Search for the cell housing the specified text and yield its (X, Y) center coordinate. 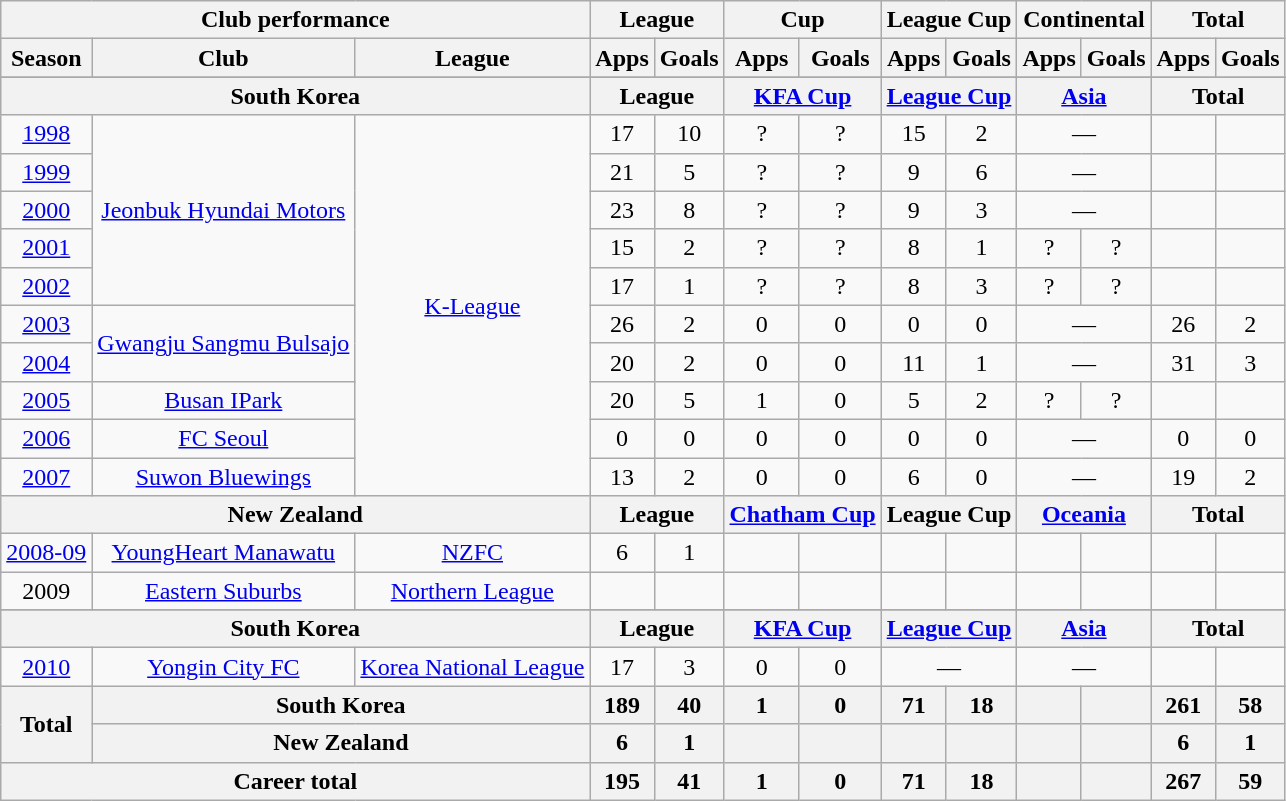
Gwangju Sangmu Bulsajo (224, 343)
Eastern Suburbs (224, 591)
Suwon Bluewings (224, 477)
2008-09 (46, 553)
21 (622, 172)
Career total (296, 781)
Continental (1084, 20)
Club (224, 58)
23 (622, 210)
2009 (46, 591)
1999 (46, 172)
Chatham Cup (802, 515)
Busan IPark (224, 400)
2010 (46, 667)
11 (914, 362)
Yongin City FC (224, 667)
267 (1183, 781)
189 (622, 705)
2007 (46, 477)
58 (1250, 705)
YoungHeart Manawatu (224, 553)
13 (622, 477)
31 (1183, 362)
2001 (46, 248)
10 (689, 134)
2005 (46, 400)
2004 (46, 362)
41 (689, 781)
2002 (46, 286)
19 (1183, 477)
Jeonbuk Hyundai Motors (224, 210)
2006 (46, 438)
Cup (802, 20)
Korea National League (472, 667)
Club performance (296, 20)
1998 (46, 134)
195 (622, 781)
40 (689, 705)
K-League (472, 306)
Oceania (1084, 515)
59 (1250, 781)
NZFC (472, 553)
Northern League (472, 591)
FC Seoul (224, 438)
2003 (46, 324)
261 (1183, 705)
2000 (46, 210)
Season (46, 58)
